Provide the (X, Y) coordinate of the cell's center where the given text is located.  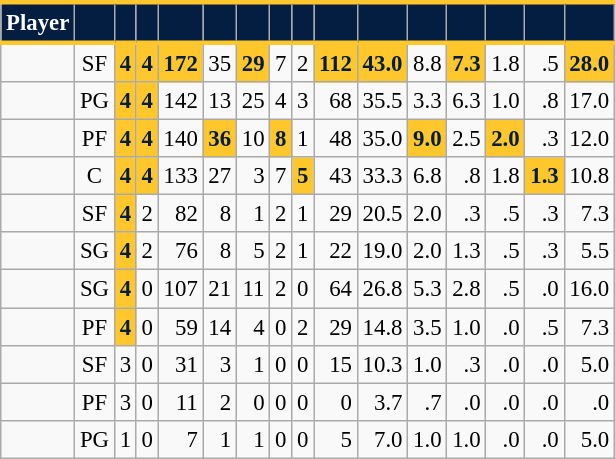
6.3 (466, 101)
28.0 (589, 62)
140 (180, 139)
Player (38, 22)
C (95, 176)
48 (336, 139)
.7 (428, 402)
76 (180, 251)
3.5 (428, 327)
16.0 (589, 289)
43.0 (382, 62)
43 (336, 176)
8.8 (428, 62)
82 (180, 214)
10.3 (382, 364)
19.0 (382, 251)
26.8 (382, 289)
20.5 (382, 214)
31 (180, 364)
5.3 (428, 289)
10 (252, 139)
13 (220, 101)
35.5 (382, 101)
3.7 (382, 402)
10.8 (589, 176)
133 (180, 176)
25 (252, 101)
112 (336, 62)
7.0 (382, 439)
68 (336, 101)
27 (220, 176)
59 (180, 327)
172 (180, 62)
35.0 (382, 139)
6.8 (428, 176)
15 (336, 364)
9.0 (428, 139)
2.8 (466, 289)
142 (180, 101)
33.3 (382, 176)
3.3 (428, 101)
14.8 (382, 327)
36 (220, 139)
64 (336, 289)
17.0 (589, 101)
22 (336, 251)
14 (220, 327)
12.0 (589, 139)
107 (180, 289)
5.5 (589, 251)
35 (220, 62)
2.5 (466, 139)
21 (220, 289)
